Find where the given text appears and provide that cell's center as [X, Y] coordinate. 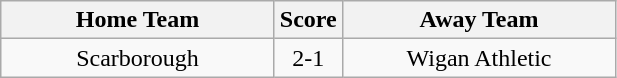
2-1 [308, 58]
Away Team [479, 20]
Home Team [138, 20]
Score [308, 20]
Scarborough [138, 58]
Wigan Athletic [479, 58]
